Detect which cell encompasses the target text, then output its [X, Y] center coordinate. 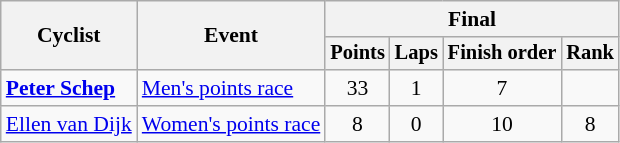
Finish order [502, 54]
Points [357, 54]
Rank [590, 54]
10 [502, 124]
Cyclist [69, 36]
0 [416, 124]
Men's points race [232, 88]
1 [416, 88]
33 [357, 88]
Peter Schep [69, 88]
Event [232, 36]
7 [502, 88]
Laps [416, 54]
Women's points race [232, 124]
Final [472, 19]
Ellen van Dijk [69, 124]
